Return [x, y] of the center of cell containing provided text 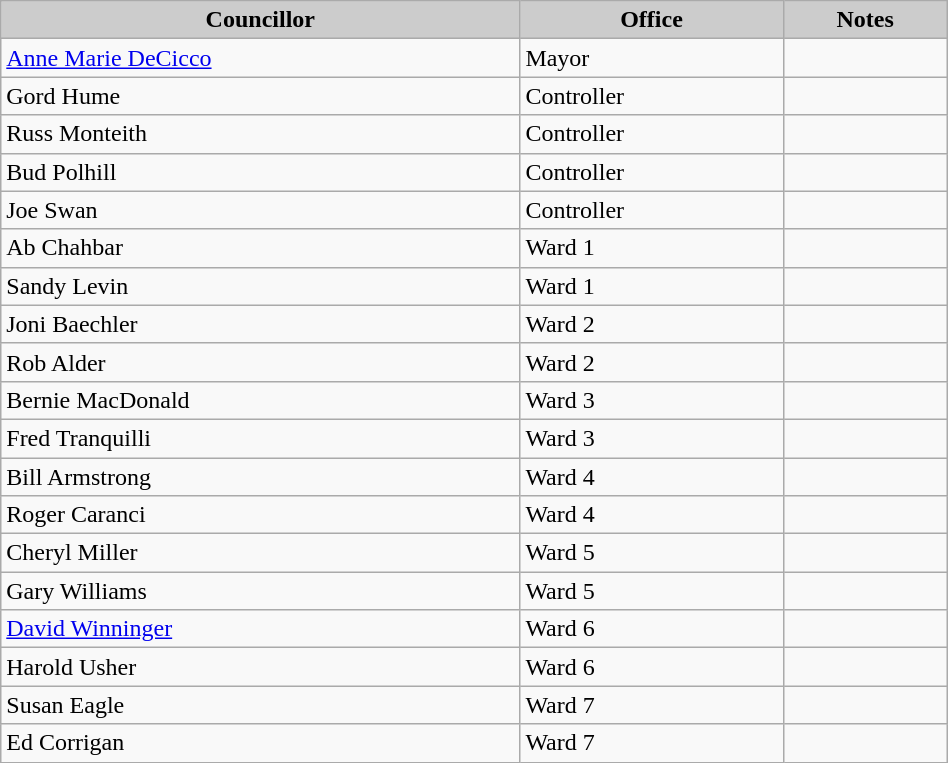
Anne Marie DeCicco [260, 58]
Gord Hume [260, 96]
Bud Polhill [260, 172]
Cheryl Miller [260, 553]
Gary Williams [260, 591]
Mayor [652, 58]
Sandy Levin [260, 286]
Bill Armstrong [260, 477]
Councillor [260, 20]
Rob Alder [260, 362]
David Winninger [260, 629]
Joe Swan [260, 210]
Notes [865, 20]
Harold Usher [260, 667]
Office [652, 20]
Joni Baechler [260, 324]
Ed Corrigan [260, 743]
Bernie MacDonald [260, 400]
Susan Eagle [260, 705]
Roger Caranci [260, 515]
Russ Monteith [260, 134]
Ab Chahbar [260, 248]
Fred Tranquilli [260, 438]
